From the cell containing the given text, extract its center point as (x, y) coordinate. 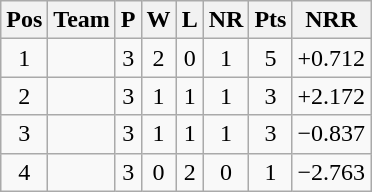
5 (270, 58)
Team (82, 20)
Pts (270, 20)
L (190, 20)
W (158, 20)
−0.837 (332, 134)
NR (226, 20)
−2.763 (332, 172)
NRR (332, 20)
Pos (24, 20)
+0.712 (332, 58)
4 (24, 172)
+2.172 (332, 96)
P (128, 20)
